Return the [X, Y] coordinate for the center point of the cell that contains the specified text.  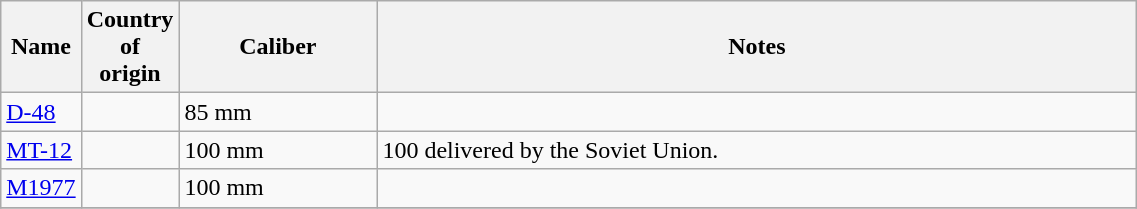
Notes [757, 47]
85 mm [278, 112]
Country of origin [130, 47]
M1977 [41, 188]
MT-12 [41, 150]
Caliber [278, 47]
Name [41, 47]
100 delivered by the Soviet Union. [757, 150]
D-48 [41, 112]
